Search for the cell housing the specified text and yield its [x, y] center coordinate. 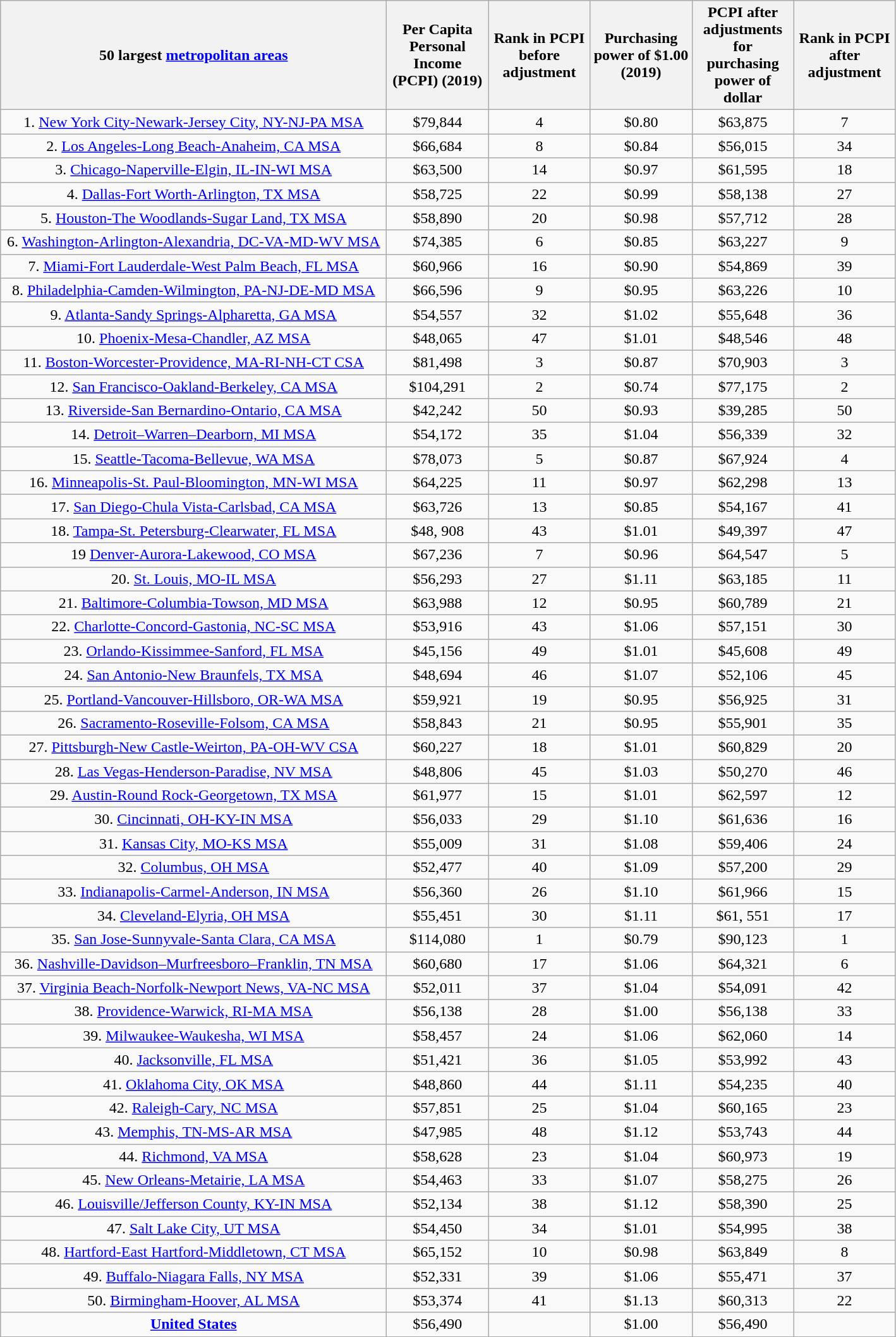
$67,236 [437, 555]
$114,080 [437, 940]
$58,457 [437, 1036]
$1.08 [641, 844]
$48,860 [437, 1084]
$59,406 [743, 844]
Purchasing power of $1.00 (2019) [641, 56]
$48, 908 [437, 531]
$90,123 [743, 940]
$54,557 [437, 314]
$54,167 [743, 507]
$55,009 [437, 844]
$55,471 [743, 1276]
32. Columbus, OH MSA [193, 868]
21. Baltimore-Columbia-Towson, MD MSA [193, 603]
47. Salt Lake City, UT MSA [193, 1228]
$58,725 [437, 194]
3. Chicago-Naperville-Elgin, IL-IN-WI MSA [193, 170]
$66,684 [437, 146]
$56,033 [437, 820]
$48,065 [437, 338]
$0.80 [641, 122]
23. Orlando-Kissimmee-Sanford, FL MSA [193, 651]
$50,270 [743, 771]
33. Indianapolis-Carmel-Anderson, IN MSA [193, 892]
9. Atlanta-Sandy Springs-Alpharetta, GA MSA [193, 314]
PCPI after adjustments for purchasing power of dollar [743, 56]
$61,977 [437, 796]
$53,992 [743, 1060]
$79,844 [437, 122]
$60,966 [437, 266]
42. Raleigh-Cary, NC MSA [193, 1108]
$0.96 [641, 555]
7. Miami-Fort Lauderdale-West Palm Beach, FL MSA [193, 266]
$54,235 [743, 1084]
$58,628 [437, 1156]
49. Buffalo-Niagara Falls, NY MSA [193, 1276]
39. Milwaukee-Waukesha, WI MSA [193, 1036]
4. Dallas-Fort Worth-Arlington, TX MSA [193, 194]
$63,227 [743, 242]
$63,988 [437, 603]
37. Virginia Beach-Norfolk-Newport News, VA-NC MSA [193, 988]
$60,680 [437, 964]
$64,547 [743, 555]
22. Charlotte-Concord-Gastonia, NC-SC MSA [193, 627]
$66,596 [437, 290]
$48,694 [437, 675]
$63,726 [437, 507]
15. Seattle-Tacoma-Bellevue, WA MSA [193, 459]
$61,636 [743, 820]
31. Kansas City, MO-KS MSA [193, 844]
$0.99 [641, 194]
$81,498 [437, 362]
26. Sacramento-Roseville-Folsom, CA MSA [193, 723]
$58,138 [743, 194]
20. St. Louis, MO-IL MSA [193, 579]
2. Los Angeles-Long Beach-Anaheim, CA MSA [193, 146]
18. Tampa-St. Petersburg-Clearwater, FL MSA [193, 531]
$61, 551 [743, 916]
$60,789 [743, 603]
12. San Francisco-Oakland-Berkeley, CA MSA [193, 386]
41. Oklahoma City, OK MSA [193, 1084]
$60,829 [743, 747]
46. Louisville/Jefferson County, KY-IN MSA [193, 1204]
$53,916 [437, 627]
$57,200 [743, 868]
$60,227 [437, 747]
$0.74 [641, 386]
11. Boston-Worcester-Providence, MA-RI-NH-CT CSA [193, 362]
$57,151 [743, 627]
8. Philadelphia-Camden-Wilmington, PA-NJ-DE-MD MSA [193, 290]
50 largest metropolitan areas [193, 56]
14. Detroit–Warren–Dearborn, MI MSA [193, 435]
$56,015 [743, 146]
$67,924 [743, 459]
$77,175 [743, 386]
$56,925 [743, 699]
$60,313 [743, 1300]
$55,901 [743, 723]
$47,985 [437, 1132]
$48,546 [743, 338]
38. Providence-Warwick, RI-MA MSA [193, 1012]
$48,806 [437, 771]
$57,712 [743, 218]
$52,477 [437, 868]
16. Minneapolis-St. Paul-Bloomington, MN-WI MSA [193, 483]
$39,285 [743, 411]
$60,165 [743, 1108]
$0.90 [641, 266]
50. Birmingham-Hoover, AL MSA [193, 1300]
$56,339 [743, 435]
40. Jacksonville, FL MSA [193, 1060]
5. Houston-The Woodlands-Sugar Land, TX MSA [193, 218]
$58,890 [437, 218]
$45,608 [743, 651]
United States [193, 1324]
$60,973 [743, 1156]
$42,242 [437, 411]
13. Riverside-San Bernardino-Ontario, CA MSA [193, 411]
$59,921 [437, 699]
Per Capita Personal Income (PCPI) (2019) [437, 56]
27. Pittsburgh-New Castle-Weirton, PA-OH-WV CSA [193, 747]
25. Portland-Vancouver-Hillsboro, OR-WA MSA [193, 699]
$63,849 [743, 1252]
$65,152 [437, 1252]
$64,225 [437, 483]
$1.13 [641, 1300]
$54,091 [743, 988]
$1.02 [641, 314]
29. Austin-Round Rock-Georgetown, TX MSA [193, 796]
$64,321 [743, 964]
36. Nashville-Davidson–Murfreesboro–Franklin, TN MSA [193, 964]
$1.09 [641, 868]
43. Memphis, TN-MS-AR MSA [193, 1132]
$0.84 [641, 146]
$55,451 [437, 916]
19 Denver-Aurora-Lakewood, CO MSA [193, 555]
$104,291 [437, 386]
Rank in PCPI before adjustment [540, 56]
$56,293 [437, 579]
$61,966 [743, 892]
$52,106 [743, 675]
Rank in PCPI after adjustment [844, 56]
$78,073 [437, 459]
17. San Diego-Chula Vista-Carlsbad, CA MSA [193, 507]
$63,500 [437, 170]
$52,134 [437, 1204]
$52,011 [437, 988]
$58,390 [743, 1204]
$61,595 [743, 170]
$55,648 [743, 314]
$56,360 [437, 892]
$62,298 [743, 483]
$54,995 [743, 1228]
24. San Antonio-New Braunfels, TX MSA [193, 675]
$74,385 [437, 242]
$49,397 [743, 531]
$62,060 [743, 1036]
48. Hartford-East Hartford-Middletown, CT MSA [193, 1252]
45. New Orleans-Metairie, LA MSA [193, 1180]
$63,185 [743, 579]
$0.79 [641, 940]
6. Washington-Arlington-Alexandria, DC-VA-MD-WV MSA [193, 242]
$57,851 [437, 1108]
$1.05 [641, 1060]
30. Cincinnati, OH-KY-IN MSA [193, 820]
10. Phoenix-Mesa-Chandler, AZ MSA [193, 338]
$63,226 [743, 290]
$51,421 [437, 1060]
$54,463 [437, 1180]
34. Cleveland-Elyria, OH MSA [193, 916]
$70,903 [743, 362]
$58,843 [437, 723]
$52,331 [437, 1276]
$1.03 [641, 771]
$63,875 [743, 122]
$0.93 [641, 411]
44. Richmond, VA MSA [193, 1156]
35. San Jose-Sunnyvale-Santa Clara, CA MSA [193, 940]
$54,869 [743, 266]
$53,743 [743, 1132]
42 [844, 988]
$45,156 [437, 651]
1. New York City-Newark-Jersey City, NY-NJ-PA MSA [193, 122]
$53,374 [437, 1300]
28. Las Vegas-Henderson-Paradise, NV MSA [193, 771]
$58,275 [743, 1180]
$62,597 [743, 796]
$54,172 [437, 435]
$54,450 [437, 1228]
